Detect which cell encompasses the target text, then output its (x, y) center coordinate. 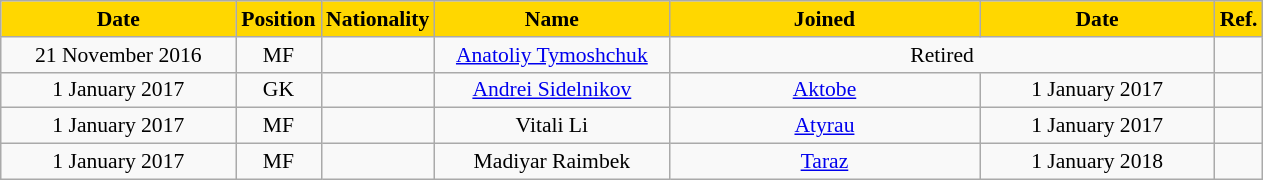
Retired (942, 55)
Aktobe (824, 90)
Madiyar Raimbek (552, 162)
Nationality (378, 19)
1 January 2018 (1098, 162)
Vitali Li (552, 126)
Name (552, 19)
GK (278, 90)
Joined (824, 19)
Position (278, 19)
Anatoliy Tymoshchuk (552, 55)
Taraz (824, 162)
Andrei Sidelnikov (552, 90)
Atyrau (824, 126)
21 November 2016 (118, 55)
Ref. (1239, 19)
